Extract the (X, Y) coordinate from the center of the cell holding the provided text.  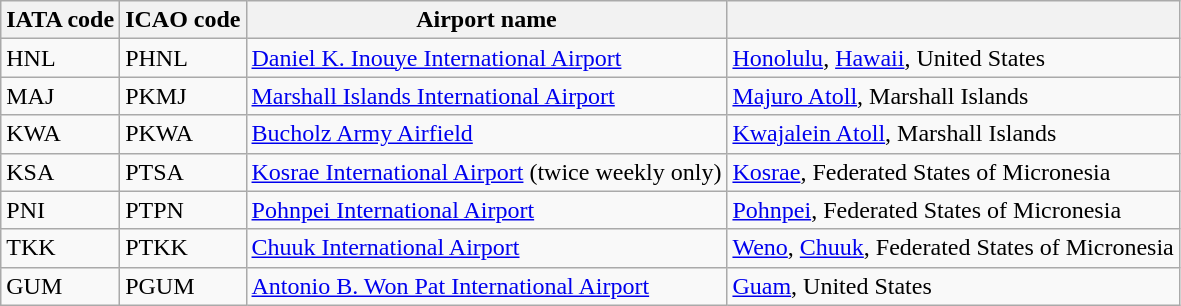
PTPN (183, 210)
Pohnpei, Federated States of Micronesia (953, 210)
MAJ (60, 96)
PHNL (183, 58)
Pohnpei International Airport (486, 210)
ICAO code (183, 20)
PTKK (183, 248)
Bucholz Army Airfield (486, 134)
KSA (60, 172)
PKMJ (183, 96)
Airport name (486, 20)
PGUM (183, 286)
TKK (60, 248)
Majuro Atoll, Marshall Islands (953, 96)
Kwajalein Atoll, Marshall Islands (953, 134)
Kosrae, Federated States of Micronesia (953, 172)
Honolulu, Hawaii, United States (953, 58)
Weno, Chuuk, Federated States of Micronesia (953, 248)
PKWA (183, 134)
IATA code (60, 20)
PNI (60, 210)
Daniel K. Inouye International Airport (486, 58)
Marshall Islands International Airport (486, 96)
KWA (60, 134)
HNL (60, 58)
Chuuk International Airport (486, 248)
GUM (60, 286)
Kosrae International Airport (twice weekly only) (486, 172)
PTSA (183, 172)
Guam, United States (953, 286)
Antonio B. Won Pat International Airport (486, 286)
